Return the [X, Y] coordinate for the center point of the cell that contains the specified text.  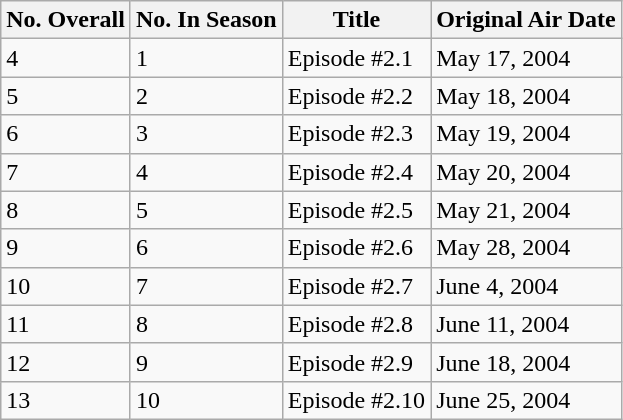
May 20, 2004 [526, 172]
May 28, 2004 [526, 248]
June 25, 2004 [526, 400]
June 4, 2004 [526, 286]
Episode #2.10 [356, 400]
Episode #2.4 [356, 172]
May 19, 2004 [526, 134]
Episode #2.7 [356, 286]
11 [66, 324]
Episode #2.6 [356, 248]
Episode #2.2 [356, 96]
Episode #2.8 [356, 324]
No. Overall [66, 20]
12 [66, 362]
Episode #2.9 [356, 362]
June 11, 2004 [526, 324]
May 21, 2004 [526, 210]
Original Air Date [526, 20]
13 [66, 400]
2 [206, 96]
May 17, 2004 [526, 58]
Title [356, 20]
May 18, 2004 [526, 96]
1 [206, 58]
June 18, 2004 [526, 362]
No. In Season [206, 20]
3 [206, 134]
Episode #2.5 [356, 210]
Episode #2.3 [356, 134]
Episode #2.1 [356, 58]
